Search for the cell housing the specified text and yield its (x, y) center coordinate. 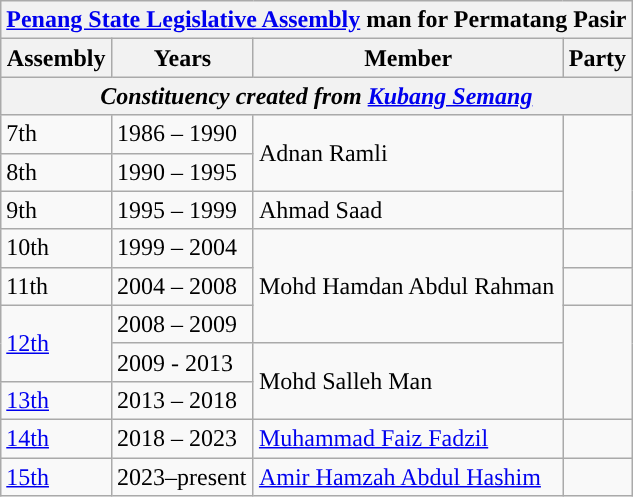
Member (408, 58)
Adnan Ramli (408, 153)
Muhammad Faiz Fadzil (408, 438)
2018 – 2023 (183, 438)
1986 – 1990 (183, 134)
Party (598, 58)
11th (56, 286)
1990 – 1995 (183, 172)
2004 – 2008 (183, 286)
13th (56, 400)
Penang State Legislative Assembly man for Permatang Pasir (316, 20)
1999 – 2004 (183, 248)
7th (56, 134)
Amir Hamzah Abdul Hashim (408, 477)
2013 – 2018 (183, 400)
Assembly (56, 58)
Ahmad Saad (408, 210)
Years (183, 58)
2008 – 2009 (183, 324)
15th (56, 477)
14th (56, 438)
Constituency created from Kubang Semang (316, 96)
Mohd Salleh Man (408, 381)
2009 - 2013 (183, 362)
9th (56, 210)
12th (56, 343)
Mohd Hamdan Abdul Rahman (408, 286)
1995 – 1999 (183, 210)
10th (56, 248)
8th (56, 172)
2023–present (183, 477)
